Capture the cell that displays the provided text and extract its [x, y] central coordinate. 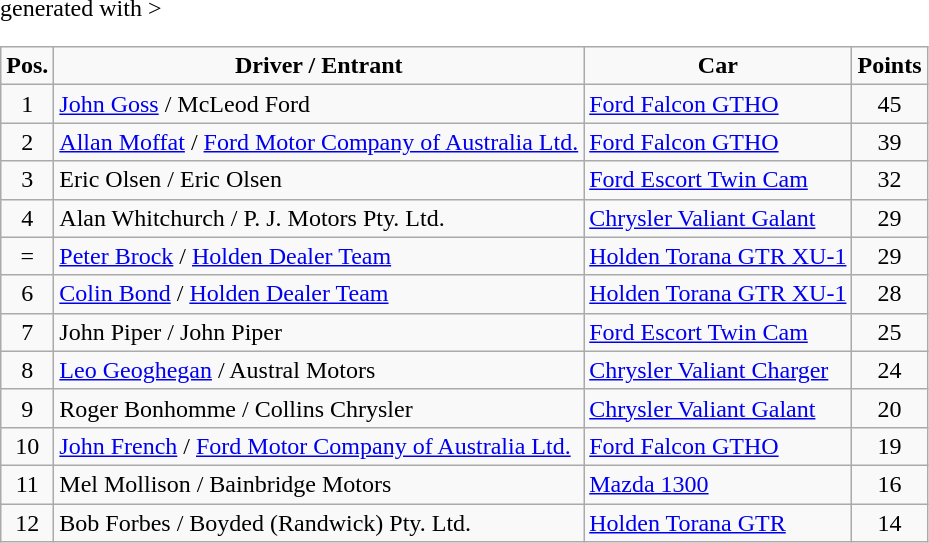
Bob Forbes / Boyded (Randwick) Pty. Ltd. [319, 523]
Colin Bond / Holden Dealer Team [319, 294]
Peter Brock / Holden Dealer Team [319, 256]
39 [890, 142]
28 [890, 294]
Leo Geoghegan / Austral Motors [319, 370]
9 [28, 408]
20 [890, 408]
10 [28, 446]
John Piper / John Piper [319, 332]
3 [28, 180]
= [28, 256]
Driver / Entrant [319, 66]
Chrysler Valiant Charger [718, 370]
24 [890, 370]
Alan Whitchurch / P. J. Motors Pty. Ltd. [319, 218]
25 [890, 332]
14 [890, 523]
1 [28, 104]
45 [890, 104]
Eric Olsen / Eric Olsen [319, 180]
4 [28, 218]
John French / Ford Motor Company of Australia Ltd. [319, 446]
Pos. [28, 66]
6 [28, 294]
John Goss / McLeod Ford [319, 104]
Allan Moffat / Ford Motor Company of Australia Ltd. [319, 142]
8 [28, 370]
Roger Bonhomme / Collins Chrysler [319, 408]
16 [890, 484]
Mazda 1300 [718, 484]
19 [890, 446]
7 [28, 332]
32 [890, 180]
Points [890, 66]
Holden Torana GTR [718, 523]
Mel Mollison / Bainbridge Motors [319, 484]
Car [718, 66]
11 [28, 484]
12 [28, 523]
2 [28, 142]
